For the text-containing cell, return its midpoint in [X, Y] coordinate format. 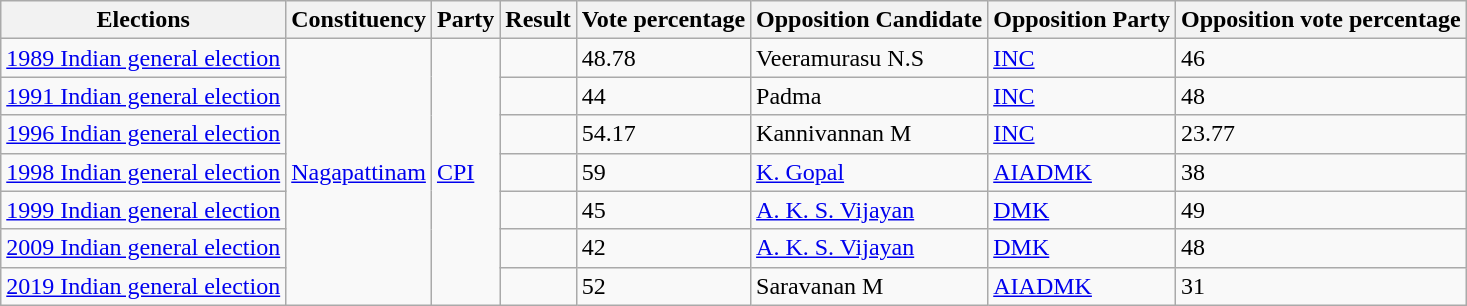
CPI [465, 172]
49 [1320, 210]
Constituency [359, 20]
42 [663, 248]
1996 Indian general election [144, 134]
Saravanan M [870, 286]
1998 Indian general election [144, 172]
1991 Indian general election [144, 96]
Opposition vote percentage [1320, 20]
Veeramurasu N.S [870, 58]
54.17 [663, 134]
31 [1320, 286]
K. Gopal [870, 172]
Result [538, 20]
44 [663, 96]
48.78 [663, 58]
1989 Indian general election [144, 58]
2019 Indian general election [144, 286]
1999 Indian general election [144, 210]
Kannivannan M [870, 134]
46 [1320, 58]
Nagapattinam [359, 172]
Padma [870, 96]
23.77 [1320, 134]
Elections [144, 20]
Party [465, 20]
Opposition Candidate [870, 20]
38 [1320, 172]
52 [663, 286]
Vote percentage [663, 20]
Opposition Party [1082, 20]
45 [663, 210]
2009 Indian general election [144, 248]
59 [663, 172]
